Scan for the cell matching the given text and deliver its (X, Y) coordinate at center. 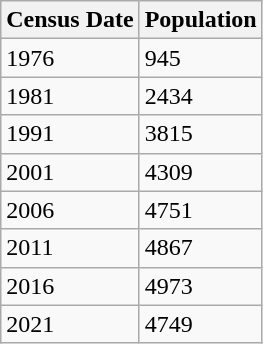
2011 (70, 248)
Census Date (70, 20)
4751 (200, 210)
2006 (70, 210)
2016 (70, 286)
1991 (70, 134)
1981 (70, 96)
3815 (200, 134)
Population (200, 20)
4867 (200, 248)
4309 (200, 172)
2434 (200, 96)
1976 (70, 58)
4973 (200, 286)
4749 (200, 324)
945 (200, 58)
2021 (70, 324)
2001 (70, 172)
